Identify which cell holds the provided text, then report its [X, Y] central coordinate. 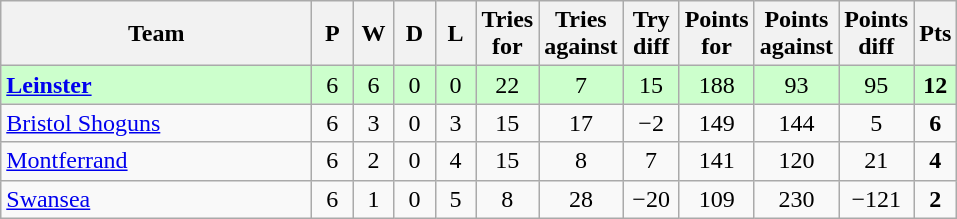
Pts [936, 34]
28 [581, 199]
Tries for [508, 34]
95 [876, 85]
Leinster [156, 85]
21 [876, 161]
P [332, 34]
W [374, 34]
141 [716, 161]
Points for [716, 34]
D [414, 34]
Tries against [581, 34]
−2 [651, 123]
Montferrand [156, 161]
−121 [876, 199]
Team [156, 34]
188 [716, 85]
1 [374, 199]
109 [716, 199]
Points against [796, 34]
Swansea [156, 199]
93 [796, 85]
17 [581, 123]
144 [796, 123]
149 [716, 123]
120 [796, 161]
Bristol Shoguns [156, 123]
Points diff [876, 34]
−20 [651, 199]
Try diff [651, 34]
12 [936, 85]
230 [796, 199]
22 [508, 85]
L [456, 34]
